Pinpoint the cell where the given text exists, returning its [x, y] midpoint coordinate. 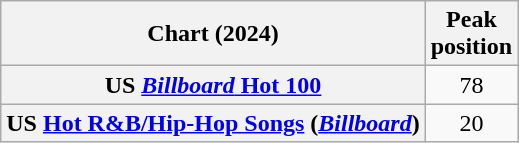
78 [471, 85]
20 [471, 123]
US Hot R&B/Hip-Hop Songs (Billboard) [213, 123]
US Billboard Hot 100 [213, 85]
Peakposition [471, 34]
Chart (2024) [213, 34]
